Output the [x, y] coordinate of the center of the cell containing the given text.  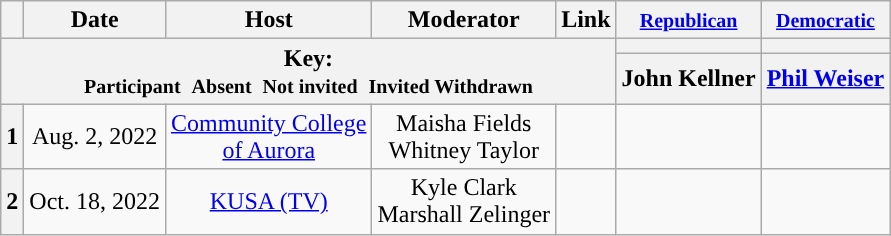
Phil Weiser [826, 78]
Date [95, 20]
Link [586, 20]
KUSA (TV) [269, 202]
1 [12, 136]
2 [12, 202]
Maisha FieldsWhitney Taylor [464, 136]
Republican [688, 20]
Community Collegeof Aurora [269, 136]
Oct. 18, 2022 [95, 202]
Host [269, 20]
John Kellner [688, 78]
Aug. 2, 2022 [95, 136]
Democratic [826, 20]
Key: Participant Absent Not invited Invited Withdrawn [308, 72]
Moderator [464, 20]
Kyle ClarkMarshall Zelinger [464, 202]
